Identify which cell holds the provided text, then report its (X, Y) central coordinate. 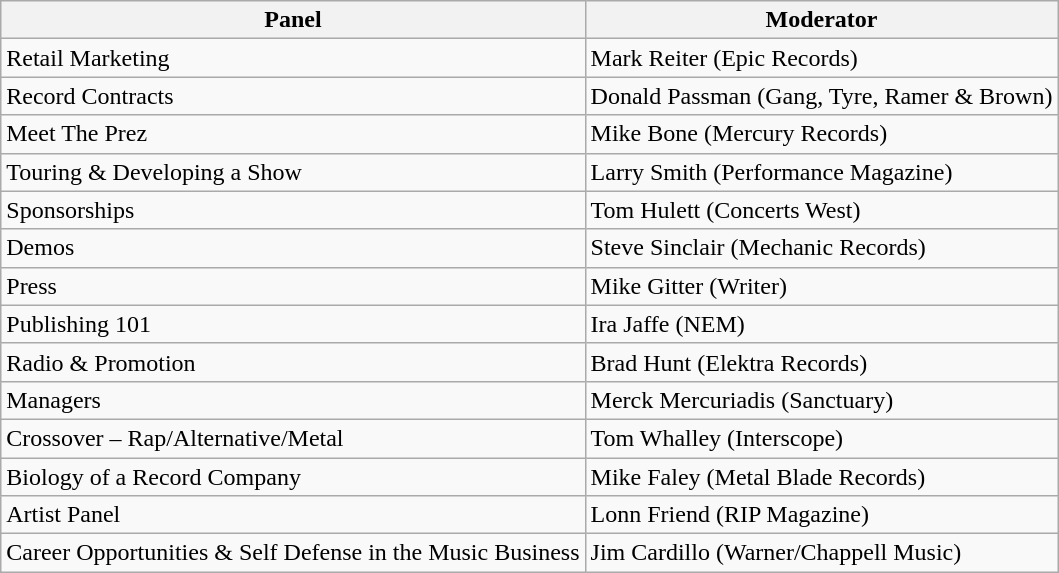
Crossover – Rap/Alternative/Metal (293, 438)
Biology of a Record Company (293, 477)
Moderator (822, 20)
Jim Cardillo (Warner/Chappell Music) (822, 553)
Touring & Developing a Show (293, 172)
Managers (293, 400)
Artist Panel (293, 515)
Merck Mercuriadis (Sanctuary) (822, 400)
Mike Gitter (Writer) (822, 286)
Meet The Prez (293, 134)
Larry Smith (Performance Magazine) (822, 172)
Ira Jaffe (NEM) (822, 324)
Donald Passman (Gang, Tyre, Ramer & Brown) (822, 96)
Retail Marketing (293, 58)
Radio & Promotion (293, 362)
Panel (293, 20)
Tom Whalley (Interscope) (822, 438)
Mark Reiter (Epic Records) (822, 58)
Steve Sinclair (Mechanic Records) (822, 248)
Demos (293, 248)
Record Contracts (293, 96)
Sponsorships (293, 210)
Mike Faley (Metal Blade Records) (822, 477)
Lonn Friend (RIP Magazine) (822, 515)
Publishing 101 (293, 324)
Brad Hunt (Elektra Records) (822, 362)
Career Opportunities & Self Defense in the Music Business (293, 553)
Mike Bone (Mercury Records) (822, 134)
Tom Hulett (Concerts West) (822, 210)
Press (293, 286)
